Capture the cell that displays the provided text and extract its [x, y] central coordinate. 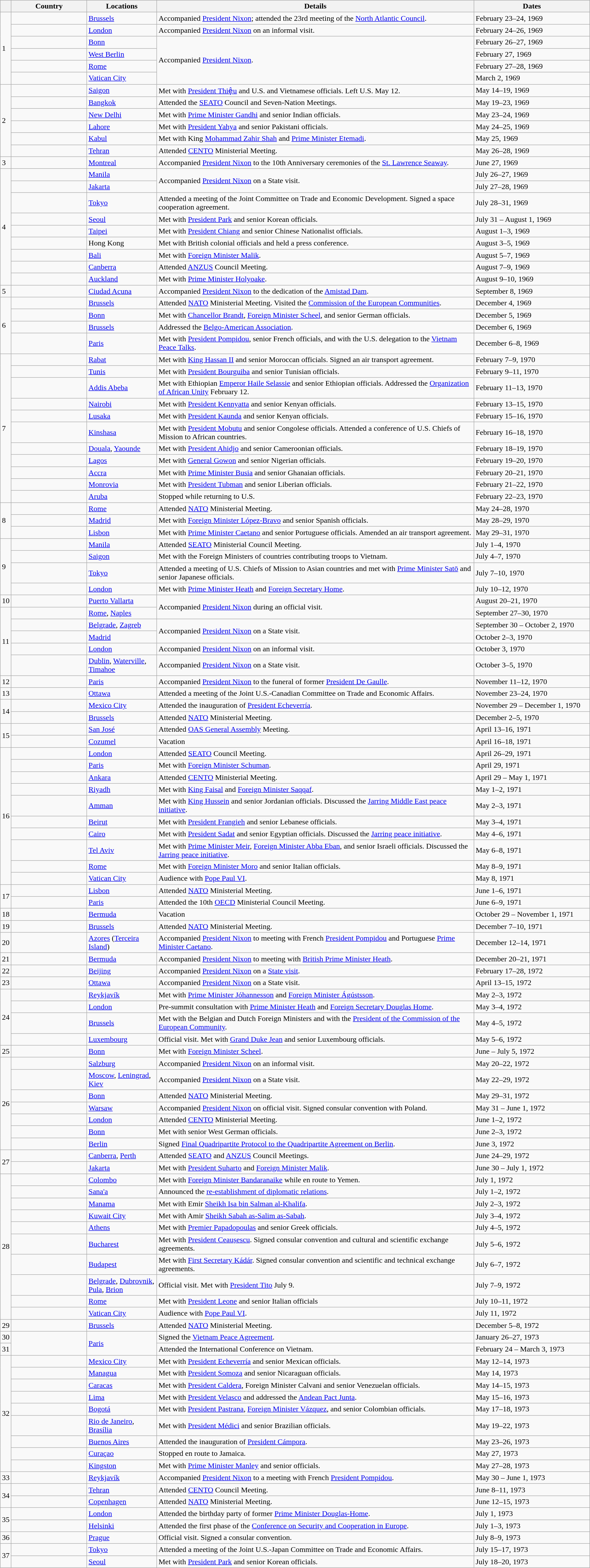
Attended SEATO and ANZUS Council Meetings. [315, 1156]
May 23–24, 1969 [532, 115]
Azores (Terceira Island) [122, 943]
May 23–26, 1973 [532, 1442]
Met with the Foreign Ministers of countries contributing troops to Vietnam. [315, 556]
Accompanied President Nixon to the 10th Anniversary ceremonies of the St. Lawrence Seaway. [315, 163]
5 [6, 291]
May 12–14, 1973 [532, 1361]
March 2, 1969 [532, 78]
Met with Prime Minister Meir, Foreign Minister Abba Eban, and senior Israeli officials. Discussed the Jarring peace initiative. [315, 850]
33 [6, 1478]
May 19–22, 1973 [532, 1426]
Met with President Mobutu and senior Congolese officials. Attended a conference of U.S. Chiefs of Mission to African countries. [315, 432]
Ciudad Acuna [122, 291]
Warsaw [122, 1108]
Met with Prime Minister Gandhi and senior Indian officials. [315, 115]
May 14, 1973 [532, 1373]
Attended a meeting of the Joint U.S.-Japan Committee on Trade and Economic Affairs. [315, 1550]
May 6–8, 1971 [532, 850]
Attended ANZUS Council Meeting. [315, 267]
February 22–23, 1970 [532, 497]
December 5, 1969 [532, 315]
Met with Foreign Minister Moro and senior Italian officials. [315, 866]
Met with the Belgian and Dutch Foreign Ministers and with the President of the Commission of the European Community. [315, 1023]
Puerto Vallarta [122, 601]
7 [6, 428]
Douala, Yaounde [122, 448]
April 13–15, 1972 [532, 983]
27 [6, 1162]
Rio de Janeiro, Brasília [122, 1426]
December 6, 1969 [532, 327]
February 27–28, 1969 [532, 66]
Lusaka [122, 416]
June – July 5, 1972 [532, 1051]
Met with President Caldera, Foreign Minister Calvani and senior Venezuelan officials. [315, 1385]
17 [6, 896]
Attended the International Conference on Vietnam. [315, 1349]
May 1–2, 1971 [532, 789]
May 15–16, 1973 [532, 1397]
June 1–6, 1971 [532, 890]
May 22–29, 1972 [532, 1080]
Accompanied President Nixon; attended the 23rd meeting of the North Atlantic Council. [315, 18]
December 6–8, 1969 [532, 343]
Salzburg [122, 1063]
28 [6, 1247]
Attended a meeting of the Joint U.S.-Canadian Committee on Trade and Economic Affairs. [315, 694]
July 1–3, 1973 [532, 1525]
Stopped while returning to U.S. [315, 497]
Curaçao [122, 1454]
May 24–28, 1970 [532, 509]
Attended the inauguration of President Echeverría. [315, 706]
12 [6, 682]
October 3, 1970 [532, 649]
Attended the inauguration of President Cámpora. [315, 1442]
Helsinki [122, 1525]
Belgrade, Zagreb [122, 625]
February 24–26, 1969 [532, 30]
Met with President Médici and senior Brazilian officials. [315, 1426]
Attended the birthday party of former Prime Minister Douglas-Home. [315, 1513]
Attended the 10th OECD Ministerial Council Meeting. [315, 902]
October 29 – November 1, 1971 [532, 914]
Met with President Bourguiba and senior Tunisian officials. [315, 372]
13 [6, 694]
Belgrade, Dubrovnik, Pula, Brion [122, 1285]
Canberra [122, 267]
Accompanied President Nixon to a meeting with French President Pompidou. [315, 1478]
Bogotá [122, 1409]
Managua [122, 1373]
Accompanied President Nixon to the funeral of former President De Gaulle. [315, 682]
Accra [122, 472]
February 15–16, 1970 [532, 416]
Beirut [122, 822]
Met with President Velasco and addressed the Andean Pact Junta. [315, 1397]
22 [6, 971]
May 26–28, 1969 [532, 151]
September 27–30, 1970 [532, 613]
Lima [122, 1397]
Locations [122, 6]
July 7–9, 1972 [532, 1285]
July 6–7, 1972 [532, 1264]
July 8–9, 1973 [532, 1538]
May 5–6, 1972 [532, 1039]
May 14–19, 1969 [532, 90]
July 18–20, 1973 [532, 1562]
June 30 – July 1, 1972 [532, 1168]
Met with First Secretary Kádár. Signed consular convention and scientific and technical exchange agreements. [315, 1264]
Met with President Yahya and senior Pakistani officials. [315, 127]
August 5–7, 1969 [532, 255]
Met with Prime Minister Holyoake. [315, 279]
September 30 – October 2, 1970 [532, 625]
Met with Foreign Minister Malik. [315, 255]
June 12–15, 1973 [532, 1502]
February 16–18, 1970 [532, 432]
Attended the SEATO Council and Seven-Nation Meetings. [315, 103]
June 24–29, 1972 [532, 1156]
August 20–21, 1970 [532, 601]
30 [6, 1337]
Met with President Sadat and senior Egyptian officials. Discussed the Jarring peace initiative. [315, 834]
May 24–25, 1969 [532, 127]
February 7–9, 1970 [532, 360]
February 18–19, 1970 [532, 448]
Beijing [122, 971]
Official visit. Signed a consular convention. [315, 1538]
May 27–28, 1973 [532, 1466]
Prague [122, 1538]
July 4–5, 1972 [532, 1228]
May 4–6, 1971 [532, 834]
February 26–27, 1969 [532, 42]
Auckland [122, 279]
Lahore [122, 127]
Met with Foreign Minister Scheel. [315, 1051]
2 [6, 120]
April 26–29, 1971 [532, 753]
July 5–6, 1972 [532, 1244]
Aruba [122, 497]
Pre-summit consultation with Prime Minister Heath and Foreign Secretary Douglas Home. [315, 1007]
San José [122, 729]
May 8–9, 1971 [532, 866]
Met with King Hassan II and senior Moroccan officials. Signed an air transport agreement. [315, 360]
Canberra, Perth [122, 1156]
9 [6, 567]
September 8, 1969 [532, 291]
Montreal [122, 163]
December 12–14, 1971 [532, 943]
Rabat [122, 360]
Bali [122, 255]
Attended NATO Ministerial Meeting. Visited the Commission of the European Communities. [315, 303]
3 [6, 163]
Bucharest [122, 1244]
Kabul [122, 139]
Met with President Ahidjo and senior Cameroonian officials. [315, 448]
10 [6, 601]
Moscow, Leningrad, Kiev [122, 1080]
July 27–28, 1969 [532, 187]
Kuwait City [122, 1216]
Ankara [122, 777]
Met with Chancellor Brandt, Foreign Minister Scheel, and senior German officials. [315, 315]
21 [6, 959]
Cozumel [122, 741]
Caracas [122, 1385]
Met with President Ceaușescu. Signed consular convention and cultural and scientific exchange agreements. [315, 1244]
February 19–20, 1970 [532, 460]
May 29–31, 1972 [532, 1096]
Met with General Gowon and senior Nigerian officials. [315, 460]
Signed Final Quadripartite Protocol to the Quadripartite Agreement on Berlin. [315, 1144]
Accompanied President Nixon during an official visit. [315, 607]
January 26–27, 1973 [532, 1337]
36 [6, 1538]
December 7–10, 1971 [532, 926]
Addressed the Belgo-American Association. [315, 327]
July 1–2, 1972 [532, 1192]
32 [6, 1414]
34 [6, 1496]
4 [6, 227]
July 1, 1973 [532, 1513]
Met with British colonial officials and held a press conference. [315, 243]
Met with President Kennyatta and senior Kenyan officials. [315, 404]
May 31 – June 1, 1972 [532, 1108]
May 14–15, 1973 [532, 1385]
Monrovia [122, 485]
Official visit. Met with Grand Duke Jean and senior Luxembourg officials. [315, 1039]
November 23–24, 1970 [532, 694]
Accompanied President Nixon to meeting with British Prime Minister Heath. [315, 959]
15 [6, 735]
Met with King Faisal and Foreign Minister Saqqaf. [315, 789]
Met with Foreign Minister Bandaranaike while en route to Yemen. [315, 1180]
Details [315, 6]
August 7–9, 1969 [532, 267]
35 [6, 1519]
August 3–5, 1969 [532, 243]
Addis Abeba [122, 388]
Met with Prime Minister Heath and Foreign Secretary Home. [315, 589]
Met with Prime Minister Manley and senior officials. [315, 1466]
Met with President Pastrana, Foreign Minister Vázquez, and senior Colombian officials. [315, 1409]
Met with Prime Minister Jóhannesson and Foreign Minister Ágústsson. [315, 995]
November 29 – December 1, 1970 [532, 706]
February 23–24, 1969 [532, 18]
Attended the first phase of the Conference on Security and Cooperation in Europe. [315, 1525]
West Berlin [122, 54]
February 9–11, 1970 [532, 372]
July 26–27, 1969 [532, 175]
June 3, 1972 [532, 1144]
July 31 – August 1, 1969 [532, 219]
Met with senior West German officials. [315, 1132]
August 9–10, 1969 [532, 279]
Luxembourg [122, 1039]
Tel Aviv [122, 850]
Attended a meeting of U.S. Chiefs of Mission to Asian countries and met with Prime Minister Satō and senior Japanese officials. [315, 573]
Met with President Thiệu and U.S. and Vietnamese officials. Left U.S. May 12. [315, 90]
24 [6, 1017]
Met with President Frangieh and senior Lebanese officials. [315, 822]
May 17–18, 1973 [532, 1409]
Riyadh [122, 789]
Rome, Naples [122, 613]
July 2–3, 1972 [532, 1204]
December 5–8, 1972 [532, 1325]
Attended CENTO Council Meeting. [315, 1490]
May 28–29, 1970 [532, 521]
Met with Prime Minister Caetano and senior Portuguese officials. Amended an air transport agreement. [315, 533]
Met with President Echeverría and senior Mexican officials. [315, 1361]
Attended OAS General Assembly Meeting. [315, 729]
Met with Foreign Minister López-Bravo and senior Spanish officials. [315, 521]
October 2–3, 1970 [532, 637]
Cairo [122, 834]
1 [6, 48]
May 2–3, 1972 [532, 995]
Attended SEATO Ministerial Council Meeting. [315, 545]
April 29 – May 1, 1971 [532, 777]
6 [6, 325]
Met with Prime Minister Busia and senior Ghanaian officials. [315, 472]
23 [6, 983]
31 [6, 1349]
May 3–4, 1972 [532, 1007]
Budapest [122, 1264]
8 [6, 521]
Signed the Vietnam Peace Agreement. [315, 1337]
25 [6, 1051]
June 27, 1969 [532, 163]
Manama [122, 1204]
Stopped en route to Jamaica. [315, 1454]
June 8–11, 1973 [532, 1490]
December 20–21, 1971 [532, 959]
May 19–23, 1969 [532, 103]
Attended SEATO Council Meeting. [315, 753]
29 [6, 1325]
April 16–18, 1971 [532, 741]
May 8, 1971 [532, 878]
Country [49, 6]
October 3–5, 1970 [532, 665]
Accompanied President Nixon to the dedication of the Amistad Dam. [315, 291]
Met with President Suharto and Foreign Minister Malik. [315, 1168]
July 7–10, 1970 [532, 573]
July 1, 1972 [532, 1180]
April 29, 1971 [532, 765]
26 [6, 1104]
Athens [122, 1228]
February 27, 1969 [532, 54]
Announced the re-establishment of diplomatic relations. [315, 1192]
Met with President Tubman and senior Liberian officials. [315, 485]
February 20–21, 1970 [532, 472]
Official visit. Met with President Tito July 9. [315, 1285]
June 6–9, 1971 [532, 902]
Berlin [122, 1144]
November 11–12, 1970 [532, 682]
February 24 – March 3, 1973 [532, 1349]
February 11–13, 1970 [532, 388]
Colombo [122, 1180]
May 2–3, 1971 [532, 805]
February 21–22, 1970 [532, 485]
18 [6, 914]
11 [6, 641]
July 4–7, 1970 [532, 556]
May 25, 1969 [532, 139]
February 17–28, 1972 [532, 971]
20 [6, 943]
April 13–16, 1971 [532, 729]
Met with Foreign Minister Schuman. [315, 765]
Met with Amir Sheikh Sabah as-Salim as-Sabah. [315, 1216]
Met with King Hussein and senior Jordanian officials. Discussed the Jarring Middle East peace initiative. [315, 805]
Met with President Kaunda and senior Kenyan officials. [315, 416]
37 [6, 1556]
July 10–12, 1970 [532, 589]
Accompanied President Nixon. [315, 60]
Met with King Mohammad Zahir Shah and Prime Minister Etemadi. [315, 139]
July 10–11, 1972 [532, 1301]
Met with President Chiang and senior Chinese Nationalist officials. [315, 231]
Met with Ethiopian Emperor Haile Selassie and senior Ethiopian officials. Addressed the Organization of African Unity February 12. [315, 388]
May 29–31, 1970 [532, 533]
December 2–5, 1970 [532, 718]
Kingston [122, 1466]
Dublin, Waterville, Timahoe [122, 665]
Buenos Aires [122, 1442]
Copenhagen [122, 1502]
Taipei [122, 231]
Hong Kong [122, 243]
Met with President Somoza and senior Nicaraguan officials. [315, 1373]
June 1–2, 1972 [532, 1120]
July 11, 1972 [532, 1313]
Accompanied President Nixon on official visit. Signed consular convention with Poland. [315, 1108]
June 2–3, 1972 [532, 1132]
Sana'a [122, 1192]
February 13–15, 1970 [532, 404]
Dates [532, 6]
August 1–3, 1969 [532, 231]
Lagos [122, 460]
Met with Premier Papadopoulas and senior Greek officials. [315, 1228]
July 1–4, 1970 [532, 545]
14 [6, 712]
Accompanied President Nixon to meeting with French President Pompidou and Portuguese Prime Minister Caetano. [315, 943]
Met with President Leone and senior Italian officials [315, 1301]
May 27, 1973 [532, 1454]
May 3–4, 1971 [532, 822]
New Delhi [122, 115]
16 [6, 816]
July 15–17, 1973 [532, 1550]
19 [6, 926]
July 28–31, 1969 [532, 203]
Attended a meeting of the Joint Committee on Trade and Economic Development. Signed a space cooperation agreement. [315, 203]
Amman [122, 805]
May 4–5, 1972 [532, 1023]
Met with President Pompidou, senior French officials, and with the U.S. delegation to the Vietnam Peace Talks. [315, 343]
May 30 – June 1, 1973 [532, 1478]
Nairobi [122, 404]
Met with Emir Sheikh Isa bin Salman al-Khalifa. [315, 1204]
July 3–4, 1972 [532, 1216]
December 4, 1969 [532, 303]
Kinshasa [122, 432]
Bangkok [122, 103]
Tunis [122, 372]
May 20–22, 1972 [532, 1063]
